Locate the cell with the specified text and output its (X, Y) center coordinate. 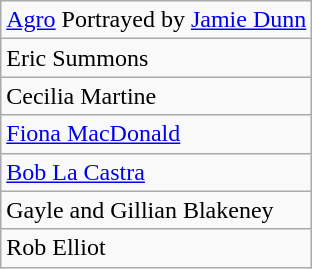
Fiona MacDonald (156, 134)
Cecilia Martine (156, 96)
Gayle and Gillian Blakeney (156, 210)
Rob Elliot (156, 248)
Eric Summons (156, 58)
Agro Portrayed by Jamie Dunn (156, 20)
Bob La Castra (156, 172)
